Determine the (x, y) coordinate at the center of the cell enclosing the given text.  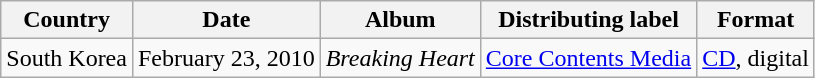
Breaking Heart (400, 58)
Country (67, 20)
CD, digital (756, 58)
South Korea (67, 58)
Distributing label (588, 20)
Core Contents Media (588, 58)
February 23, 2010 (226, 58)
Date (226, 20)
Album (400, 20)
Format (756, 20)
